Detect which cell encompasses the target text, then output its (x, y) center coordinate. 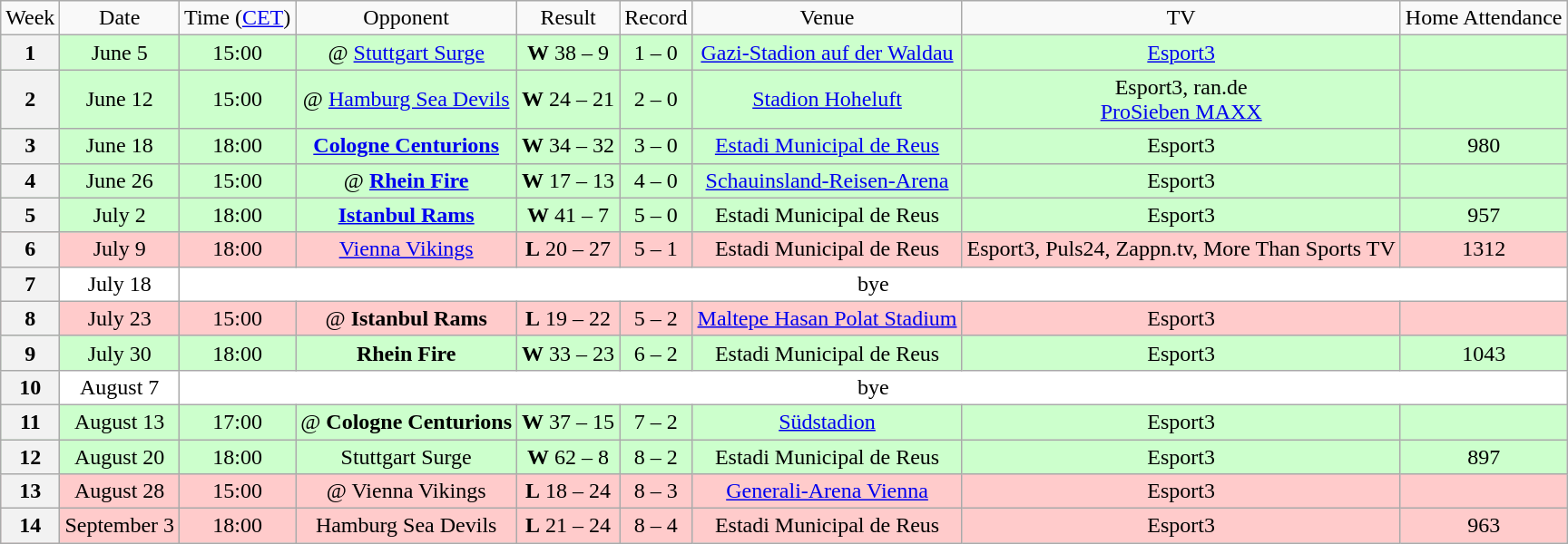
July 9 (120, 249)
Istanbul Rams (407, 215)
August 7 (120, 387)
July 2 (120, 215)
2 – 0 (656, 100)
@ Vienna Vikings (407, 491)
W 24 – 21 (568, 100)
Schauinsland-Reisen-Arena (828, 180)
@ Istanbul Rams (407, 318)
17:00 (238, 422)
8 – 2 (656, 456)
W 41 – 7 (568, 215)
Südstadion (828, 422)
Cologne Centurions (407, 146)
TV (1181, 18)
July 30 (120, 353)
1312 (1484, 249)
August 20 (120, 456)
W 33 – 23 (568, 353)
13 (31, 491)
980 (1484, 146)
14 (31, 526)
Esport3, ran.deProSieben MAXX (1181, 100)
June 26 (120, 180)
August 28 (120, 491)
Esport3, Puls24, Zappn.tv, More Than Sports TV (1181, 249)
Gazi-Stadion auf der Waldau (828, 53)
L 18 – 24 (568, 491)
Stadion Hoheluft (828, 100)
957 (1484, 215)
Vienna Vikings (407, 249)
@ Hamburg Sea Devils (407, 100)
W 17 – 13 (568, 180)
@ Rhein Fire (407, 180)
11 (31, 422)
8 (31, 318)
W 62 – 8 (568, 456)
1 (31, 53)
L 20 – 27 (568, 249)
3 – 0 (656, 146)
July 23 (120, 318)
Date (120, 18)
10 (31, 387)
5 – 1 (656, 249)
Record (656, 18)
W 34 – 32 (568, 146)
Venue (828, 18)
8 – 4 (656, 526)
August 13 (120, 422)
W 38 – 9 (568, 53)
2 (31, 100)
5 (31, 215)
3 (31, 146)
June 12 (120, 100)
Week (31, 18)
5 – 0 (656, 215)
Rhein Fire (407, 353)
Maltepe Hasan Polat Stadium (828, 318)
Hamburg Sea Devils (407, 526)
L 21 – 24 (568, 526)
963 (1484, 526)
7 (31, 284)
4 – 0 (656, 180)
July 18 (120, 284)
Generali-Arena Vienna (828, 491)
8 – 3 (656, 491)
6 (31, 249)
June 5 (120, 53)
June 18 (120, 146)
Time (CET) (238, 18)
7 – 2 (656, 422)
4 (31, 180)
@ Stuttgart Surge (407, 53)
6 – 2 (656, 353)
897 (1484, 456)
Opponent (407, 18)
Home Attendance (1484, 18)
@ Cologne Centurions (407, 422)
5 – 2 (656, 318)
12 (31, 456)
1043 (1484, 353)
1 – 0 (656, 53)
Result (568, 18)
Stuttgart Surge (407, 456)
September 3 (120, 526)
9 (31, 353)
L 19 – 22 (568, 318)
W 37 – 15 (568, 422)
